Pinpoint the cell where the given text exists, returning its [x, y] midpoint coordinate. 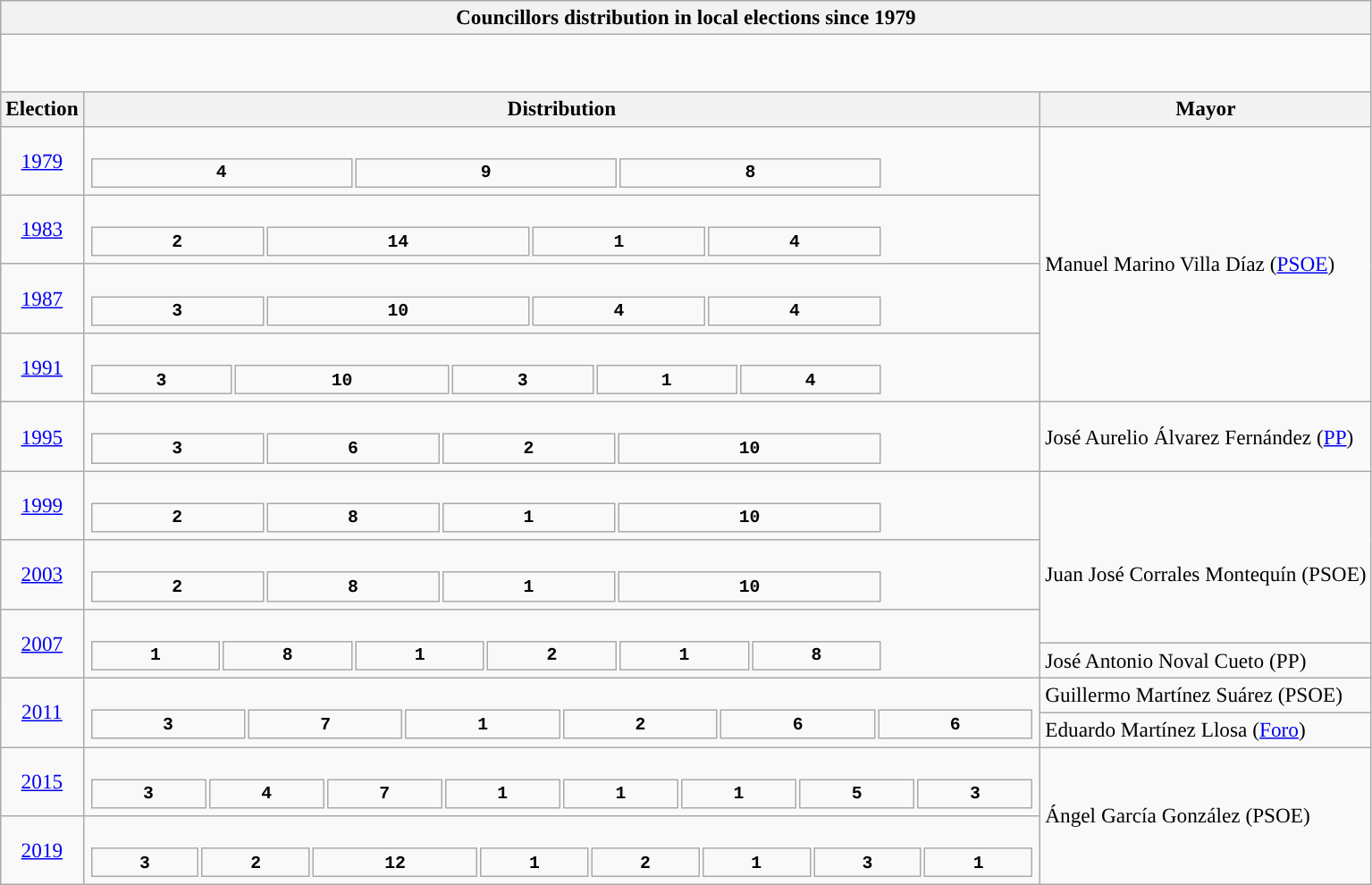
Juan José Corrales Montequín (PSOE) [1206, 574]
1999 [42, 504]
3 10 4 4 [561, 299]
5 [856, 792]
3 4 7 1 1 1 5 3 [561, 781]
9 [486, 172]
2015 [42, 781]
3 10 3 1 4 [561, 367]
1983 [42, 229]
2 14 1 4 [561, 229]
José Aurelio Álvarez Fernández (PP) [1206, 436]
1987 [42, 299]
Distribution [561, 109]
12 [395, 862]
José Antonio Noval Cueto (PP) [1206, 660]
1991 [42, 367]
Mayor [1206, 109]
1995 [42, 436]
3 6 2 10 [561, 436]
2019 [42, 849]
14 [399, 241]
Manuel Marino Villa Díaz (PSOE) [1206, 265]
Eduardo Martínez Llosa (Foro) [1206, 729]
2007 [42, 644]
1 8 1 2 1 8 [561, 644]
3 2 12 1 2 1 3 1 [561, 849]
Guillermo Martínez Suárez (PSOE) [1206, 695]
3 7 1 2 6 6 [561, 712]
2011 [42, 712]
Councillors distribution in local elections since 1979 [686, 17]
Election [42, 109]
Ángel García González (PSOE) [1206, 815]
2003 [42, 574]
1979 [42, 161]
4 9 8 [561, 161]
